Find where the given text appears and provide that cell's center as [x, y] coordinate. 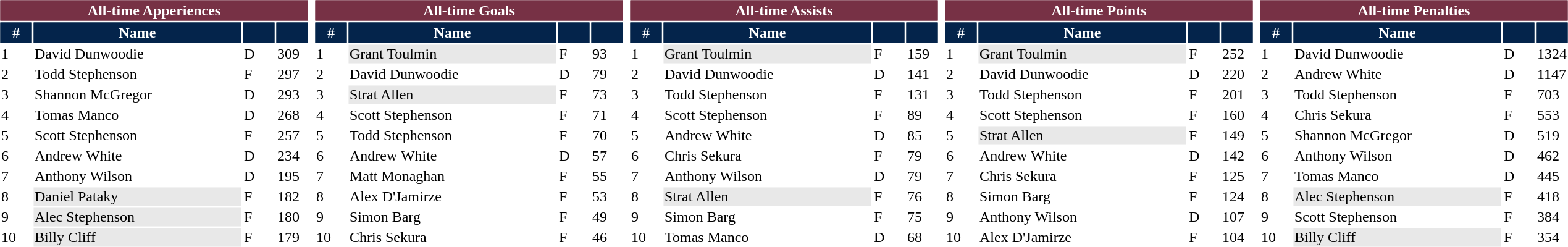
180 [293, 217]
309 [293, 54]
354 [1553, 238]
49 [608, 217]
All-time Points [1099, 10]
73 [608, 94]
553 [1553, 115]
All-time Penalties [1414, 10]
220 [1238, 75]
71 [608, 115]
46 [608, 238]
76 [923, 197]
89 [923, 115]
All-time Apperiences [154, 10]
201 [1238, 94]
252 [1238, 54]
159 [923, 54]
297 [293, 75]
182 [293, 197]
Matt Monaghan [452, 176]
703 [1553, 94]
268 [293, 115]
142 [1238, 156]
131 [923, 94]
85 [923, 135]
125 [1238, 176]
141 [923, 75]
57 [608, 156]
179 [293, 238]
All-time Goals [469, 10]
75 [923, 217]
257 [293, 135]
519 [1553, 135]
149 [1238, 135]
1324 [1553, 54]
234 [293, 156]
104 [1238, 238]
107 [1238, 217]
53 [608, 197]
124 [1238, 197]
55 [608, 176]
1147 [1553, 75]
195 [293, 176]
445 [1553, 176]
462 [1553, 156]
All-time Assists [784, 10]
70 [608, 135]
Daniel Pataky [137, 197]
68 [923, 238]
384 [1553, 217]
160 [1238, 115]
93 [608, 54]
293 [293, 94]
418 [1553, 197]
